Pinpoint the cell where the given text exists, returning its (x, y) midpoint coordinate. 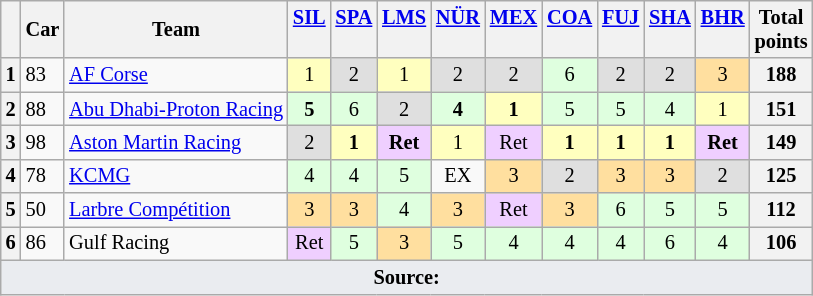
Larbre Compétition (176, 210)
MEX (514, 29)
Car (43, 29)
112 (782, 210)
125 (782, 176)
Team (176, 29)
SIL (310, 29)
Gulf Racing (176, 243)
EX (458, 176)
149 (782, 142)
83 (43, 75)
BHR (723, 29)
88 (43, 109)
SPA (354, 29)
Abu Dhabi-Proton Racing (176, 109)
LMS (404, 29)
KCMG (176, 176)
50 (43, 210)
AF Corse (176, 75)
151 (782, 109)
NÜR (458, 29)
78 (43, 176)
Source: (407, 277)
106 (782, 243)
FUJ (620, 29)
SHA (670, 29)
Totalpoints (782, 29)
Aston Martin Racing (176, 142)
86 (43, 243)
98 (43, 142)
COA (570, 29)
188 (782, 75)
